Return the [X, Y] coordinate for the center point of the cell that contains the specified text.  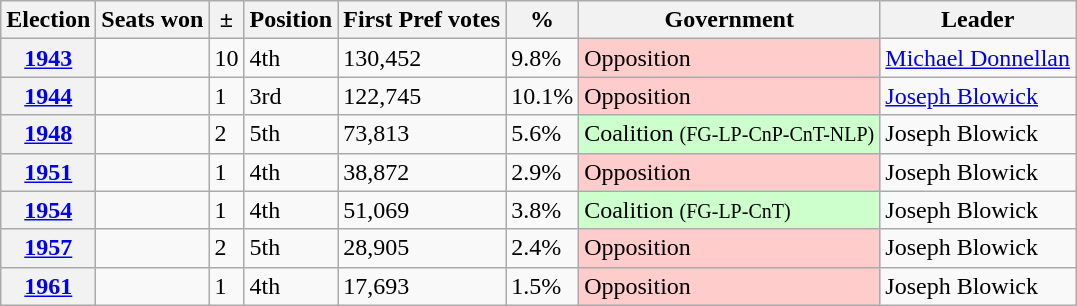
1948 [48, 134]
2.9% [542, 172]
Seats won [152, 20]
Leader [978, 20]
First Pref votes [422, 20]
9.8% [542, 58]
Position [291, 20]
38,872 [422, 172]
1943 [48, 58]
3.8% [542, 210]
28,905 [422, 248]
17,693 [422, 286]
1954 [48, 210]
± [226, 20]
51,069 [422, 210]
Coalition (FG-LP-CnP-CnT-NLP) [730, 134]
2.4% [542, 248]
1961 [48, 286]
Michael Donnellan [978, 58]
130,452 [422, 58]
122,745 [422, 96]
1957 [48, 248]
Coalition (FG-LP-CnT) [730, 210]
10.1% [542, 96]
73,813 [422, 134]
1.5% [542, 286]
1944 [48, 96]
Election [48, 20]
10 [226, 58]
3rd [291, 96]
5.6% [542, 134]
1951 [48, 172]
% [542, 20]
Government [730, 20]
